From the cell containing the given text, extract its center point as (X, Y) coordinate. 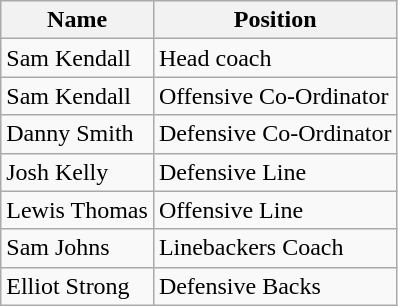
Danny Smith (78, 134)
Elliot Strong (78, 286)
Offensive Co-Ordinator (275, 96)
Position (275, 20)
Josh Kelly (78, 172)
Head coach (275, 58)
Lewis Thomas (78, 210)
Offensive Line (275, 210)
Sam Johns (78, 248)
Name (78, 20)
Defensive Co-Ordinator (275, 134)
Linebackers Coach (275, 248)
Defensive Line (275, 172)
Defensive Backs (275, 286)
